Output the [X, Y] coordinate of the center of the cell containing the given text.  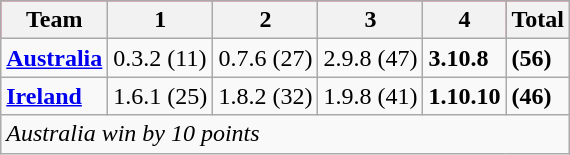
Total [538, 20]
1.10.10 [464, 96]
2.9.8 (47) [370, 58]
4 [464, 20]
Ireland [54, 96]
0.3.2 (11) [160, 58]
Australia win by 10 points [286, 134]
1.8.2 (32) [266, 96]
Team [54, 20]
3 [370, 20]
3.10.8 [464, 58]
0.7.6 (27) [266, 58]
(46) [538, 96]
Australia [54, 58]
(56) [538, 58]
1 [160, 20]
1.6.1 (25) [160, 96]
1.9.8 (41) [370, 96]
2 [266, 20]
